Identify which cell holds the provided text, then report its [X, Y] central coordinate. 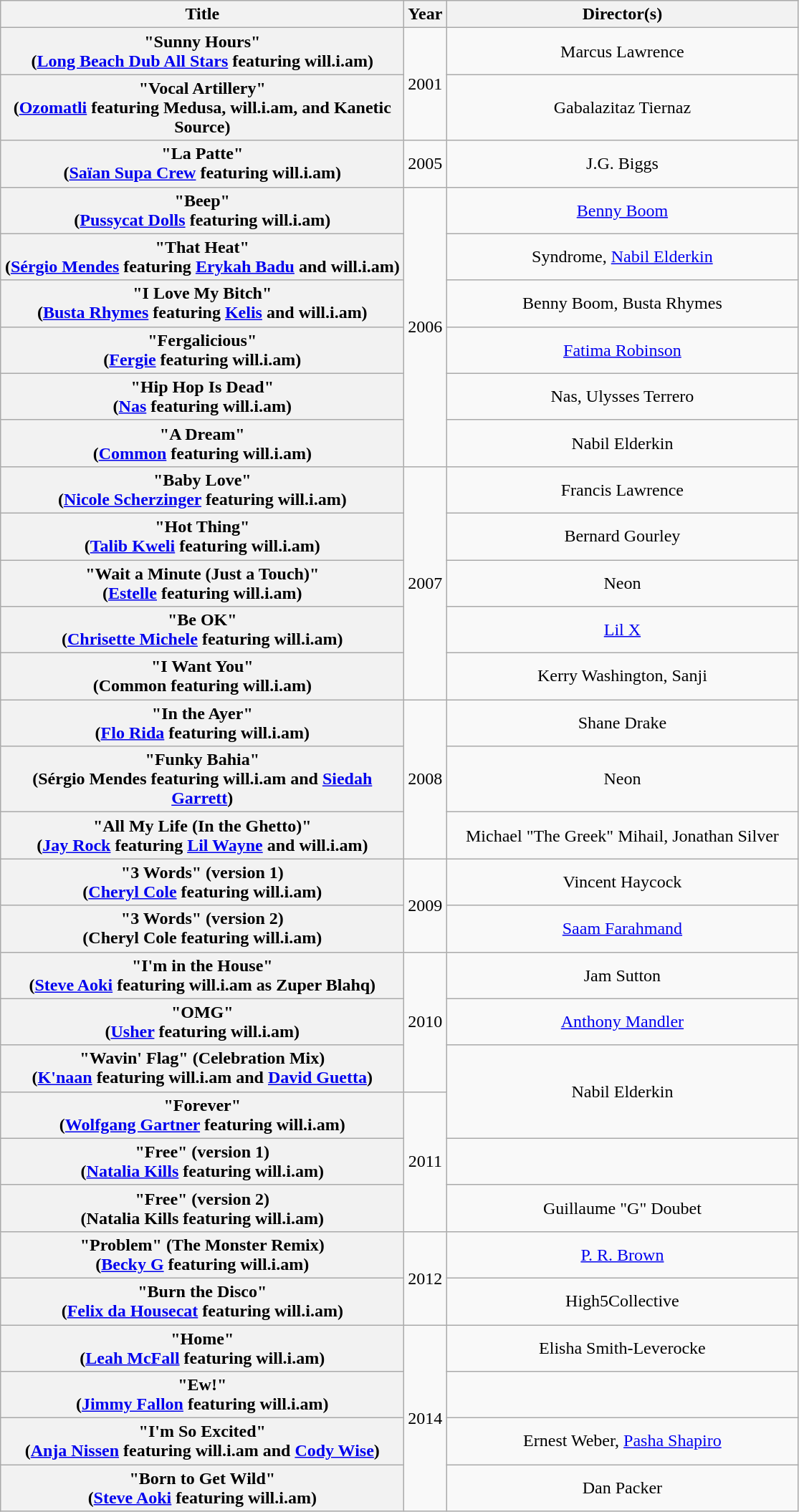
"3 Words" (version 1)(Cheryl Cole featuring will.i.am) [202, 882]
"All My Life (In the Ghetto)"(Jay Rock featuring Lil Wayne and will.i.am) [202, 835]
"In the Ayer"(Flo Rida featuring will.i.am) [202, 723]
"I'm So Excited"(Anja Nissen featuring will.i.am and Cody Wise) [202, 1441]
"La Patte"(Saïan Supa Crew featuring will.i.am) [202, 163]
Anthony Mandler [622, 1021]
Jam Sutton [622, 976]
"Home"(Leah McFall featuring will.i.am) [202, 1348]
Guillaume "G" Doubet [622, 1208]
"Forever"(Wolfgang Gartner featuring will.i.am) [202, 1114]
"I Love My Bitch"(Busta Rhymes featuring Kelis and will.i.am) [202, 304]
"I'm in the House"(Steve Aoki featuring will.i.am as Zuper Blahq) [202, 976]
"Hip Hop Is Dead"(Nas featuring will.i.am) [202, 397]
2010 [426, 1021]
2006 [426, 327]
Marcus Lawrence [622, 52]
Gabalazitaz Tiernaz [622, 107]
2012 [426, 1278]
"OMG"(Usher featuring will.i.am) [202, 1021]
"Fergalicious"(Fergie featuring will.i.am) [202, 350]
2014 [426, 1418]
"Baby Love"(Nicole Scherzinger featuring will.i.am) [202, 490]
Benny Boom [622, 211]
Director(s) [622, 14]
"Funky Bahia"(Sérgio Mendes featuring will.i.am and Siedah Garrett) [202, 779]
2001 [426, 85]
Dan Packer [622, 1488]
2008 [426, 779]
Benny Boom, Busta Rhymes [622, 304]
2009 [426, 905]
"That Heat"(Sérgio Mendes featuring Erykah Badu and will.i.am) [202, 256]
2005 [426, 163]
"Problem" (The Monster Remix)(Becky G featuring will.i.am) [202, 1255]
"3 Words" (version 2)(Cheryl Cole featuring will.i.am) [202, 928]
Bernard Gourley [622, 536]
Nas, Ulysses Terrero [622, 397]
Vincent Haycock [622, 882]
"Ew!"(Jimmy Fallon featuring will.i.am) [202, 1395]
"Free" (version 1)(Natalia Kills featuring will.i.am) [202, 1162]
High5Collective [622, 1301]
"Free" (version 2)(Natalia Kills featuring will.i.am) [202, 1208]
P. R. Brown [622, 1255]
Ernest Weber, Pasha Shapiro [622, 1441]
Elisha Smith-Leverocke [622, 1348]
J.G. Biggs [622, 163]
Year [426, 14]
"Sunny Hours"(Long Beach Dub All Stars featuring will.i.am) [202, 52]
Syndrome, Nabil Elderkin [622, 256]
"Be OK"(Chrisette Michele featuring will.i.am) [202, 630]
Michael "The Greek" Mihail, Jonathan Silver [622, 835]
"A Dream"(Common featuring will.i.am) [202, 443]
Shane Drake [622, 723]
"Hot Thing"(Talib Kweli featuring will.i.am) [202, 536]
"Beep"(Pussycat Dolls featuring will.i.am) [202, 211]
"Born to Get Wild"(Steve Aoki featuring will.i.am) [202, 1488]
Fatima Robinson [622, 350]
Lil X [622, 630]
Title [202, 14]
"Vocal Artillery"(Ozomatli featuring Medusa, will.i.am, and Kanetic Source) [202, 107]
"Wait a Minute (Just a Touch)"(Estelle featuring will.i.am) [202, 583]
"I Want You"(Common featuring will.i.am) [202, 676]
2007 [426, 583]
Saam Farahmand [622, 928]
2011 [426, 1162]
"Burn the Disco"(Felix da Housecat featuring will.i.am) [202, 1301]
Kerry Washington, Sanji [622, 676]
"Wavin' Flag" (Celebration Mix)(K'naan featuring will.i.am and David Guetta) [202, 1069]
Francis Lawrence [622, 490]
